Return (X, Y) of the center of cell containing provided text 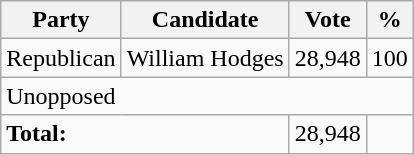
Republican (61, 58)
Total: (145, 134)
Party (61, 20)
Unopposed (208, 96)
William Hodges (205, 58)
% (390, 20)
Vote (328, 20)
Candidate (205, 20)
100 (390, 58)
